Detect which cell encompasses the target text, then output its [X, Y] center coordinate. 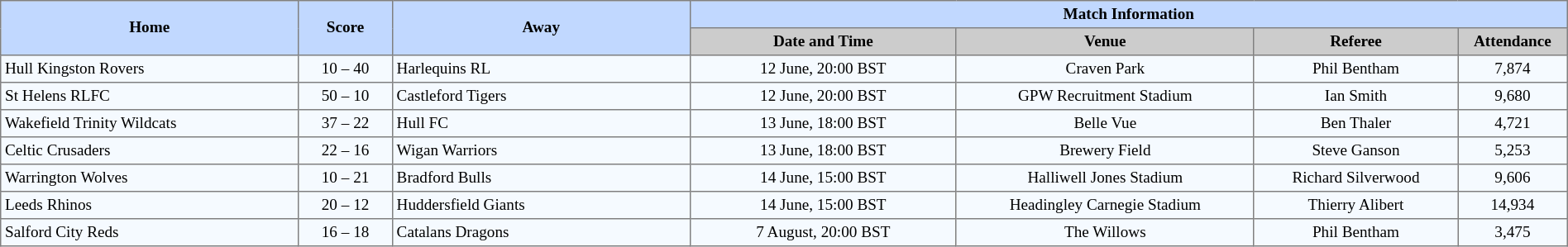
Attendance [1513, 41]
Venue [1105, 41]
16 – 18 [346, 233]
Match Information [1128, 15]
9,606 [1513, 178]
9,680 [1513, 96]
Steve Ganson [1355, 150]
GPW Recruitment Stadium [1105, 96]
Salford City Reds [150, 233]
Bradford Bulls [541, 178]
4,721 [1513, 124]
Wakefield Trinity Wildcats [150, 124]
Ian Smith [1355, 96]
Richard Silverwood [1355, 178]
20 – 12 [346, 205]
Craven Park [1105, 69]
5,253 [1513, 150]
Halliwell Jones Stadium [1105, 178]
10 – 21 [346, 178]
Hull Kingston Rovers [150, 69]
Thierry Alibert [1355, 205]
Referee [1355, 41]
Away [541, 28]
Celtic Crusaders [150, 150]
Belle Vue [1105, 124]
3,475 [1513, 233]
St Helens RLFC [150, 96]
Wigan Warriors [541, 150]
14,934 [1513, 205]
Score [346, 28]
7,874 [1513, 69]
Catalans Dragons [541, 233]
Headingley Carnegie Stadium [1105, 205]
Hull FC [541, 124]
22 – 16 [346, 150]
The Willows [1105, 233]
Home [150, 28]
10 – 40 [346, 69]
7 August, 20:00 BST [823, 233]
Ben Thaler [1355, 124]
50 – 10 [346, 96]
Castleford Tigers [541, 96]
37 – 22 [346, 124]
Harlequins RL [541, 69]
Warrington Wolves [150, 178]
Huddersfield Giants [541, 205]
Date and Time [823, 41]
Brewery Field [1105, 150]
Leeds Rhinos [150, 205]
